From the cell containing the given text, extract its center point as [x, y] coordinate. 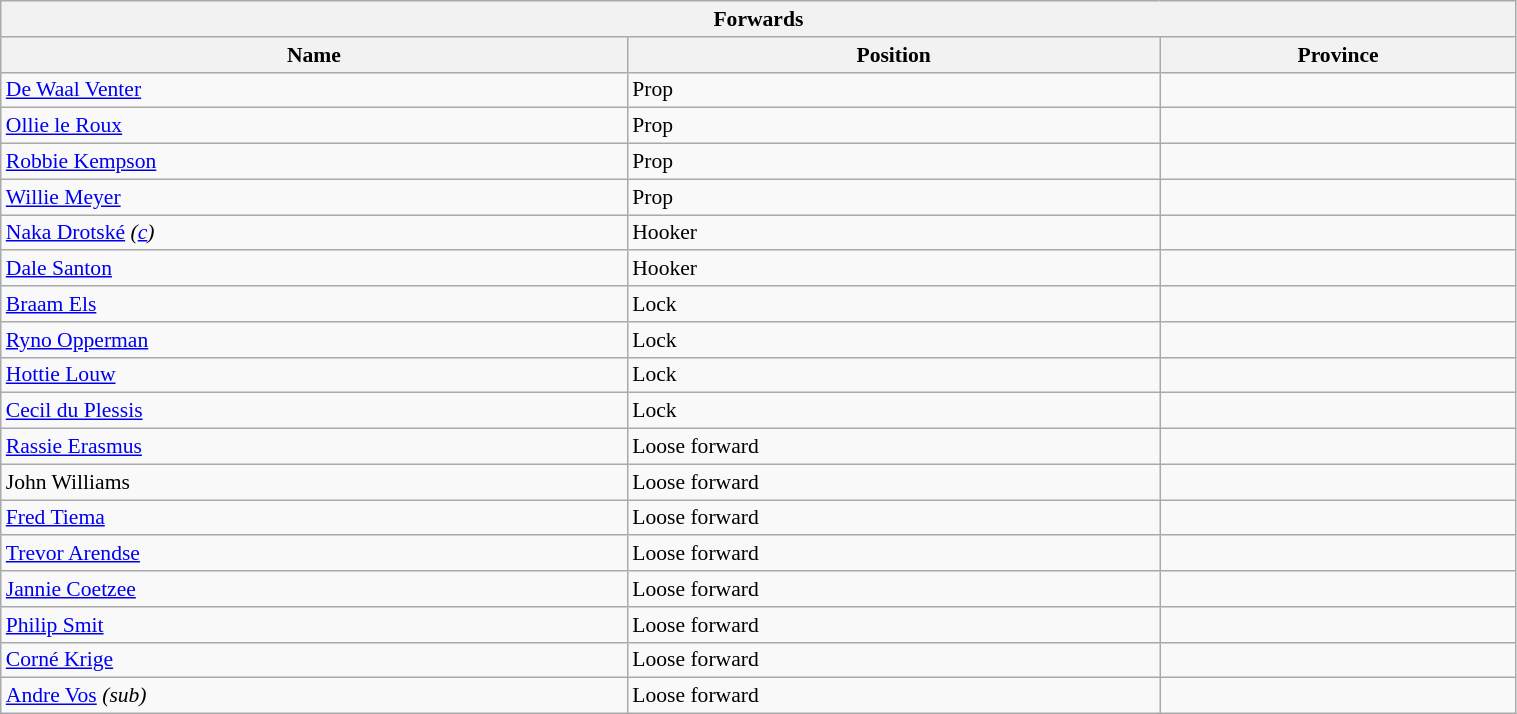
Fred Tiema [314, 518]
Dale Santon [314, 269]
Ryno Opperman [314, 340]
De Waal Venter [314, 90]
Willie Meyer [314, 197]
Rassie Erasmus [314, 447]
Trevor Arendse [314, 554]
Position [894, 55]
Jannie Coetzee [314, 589]
Corné Krige [314, 660]
Hottie Louw [314, 375]
Name [314, 55]
Province [1338, 55]
Cecil du Plessis [314, 411]
Philip Smit [314, 625]
Naka Drotské (c) [314, 233]
Forwards [758, 19]
Ollie le Roux [314, 126]
Braam Els [314, 304]
Robbie Kempson [314, 162]
Andre Vos (sub) [314, 696]
John Williams [314, 482]
